From the cell containing the given text, extract its center point as (X, Y) coordinate. 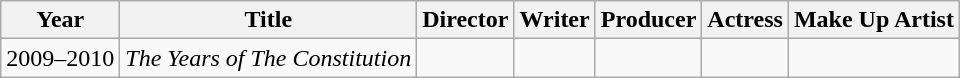
2009–2010 (60, 58)
The Years of The Constitution (268, 58)
Producer (648, 20)
Writer (554, 20)
Title (268, 20)
Director (466, 20)
Year (60, 20)
Actress (746, 20)
Make Up Artist (874, 20)
